Detect which cell encompasses the target text, then output its (x, y) center coordinate. 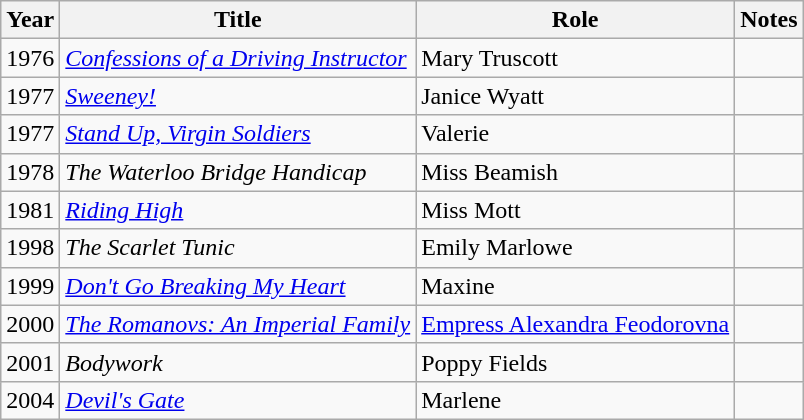
1981 (30, 210)
1978 (30, 172)
1998 (30, 248)
1976 (30, 58)
Empress Alexandra Feodorovna (576, 324)
The Waterloo Bridge Handicap (238, 172)
The Romanovs: An Imperial Family (238, 324)
Title (238, 20)
2004 (30, 400)
Miss Mott (576, 210)
Emily Marlowe (576, 248)
Notes (769, 20)
Riding High (238, 210)
Confessions of a Driving Instructor (238, 58)
2000 (30, 324)
Stand Up, Virgin Soldiers (238, 134)
Poppy Fields (576, 362)
Don't Go Breaking My Heart (238, 286)
Devil's Gate (238, 400)
Role (576, 20)
Year (30, 20)
Mary Truscott (576, 58)
Bodywork (238, 362)
Miss Beamish (576, 172)
1999 (30, 286)
Marlene (576, 400)
Valerie (576, 134)
The Scarlet Tunic (238, 248)
Janice Wyatt (576, 96)
Sweeney! (238, 96)
2001 (30, 362)
Maxine (576, 286)
